For the text-containing cell, return its midpoint in (x, y) coordinate format. 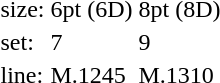
7 (92, 42)
